Search for the cell housing the specified text and yield its (x, y) center coordinate. 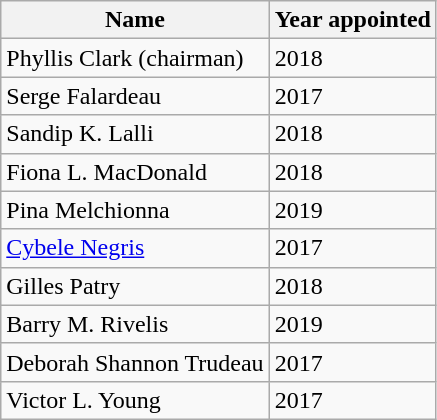
Serge Falardeau (135, 96)
Fiona L. MacDonald (135, 172)
Barry M. Rivelis (135, 324)
Year appointed (352, 20)
Phyllis Clark (chairman) (135, 58)
Deborah Shannon Trudeau (135, 362)
Victor L. Young (135, 400)
Cybele Negris (135, 248)
Pina Melchionna (135, 210)
Name (135, 20)
Sandip K. Lalli (135, 134)
Gilles Patry (135, 286)
